For the text-containing cell, return its midpoint in [X, Y] coordinate format. 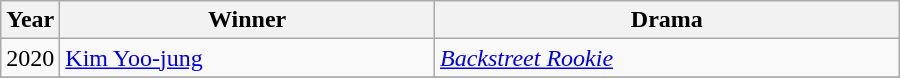
Year [30, 20]
Backstreet Rookie [666, 58]
Winner [248, 20]
2020 [30, 58]
Kim Yoo-jung [248, 58]
Drama [666, 20]
